Output the [X, Y] coordinate of the center of the cell containing the given text.  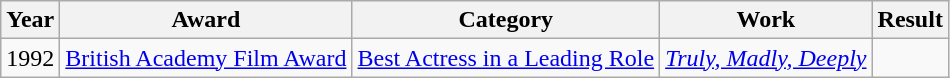
Work [766, 20]
Best Actress in a Leading Role [506, 58]
Result [910, 20]
Award [206, 20]
Year [30, 20]
1992 [30, 58]
Truly, Madly, Deeply [766, 58]
Category [506, 20]
British Academy Film Award [206, 58]
